Find where the given text appears and provide that cell's center as (x, y) coordinate. 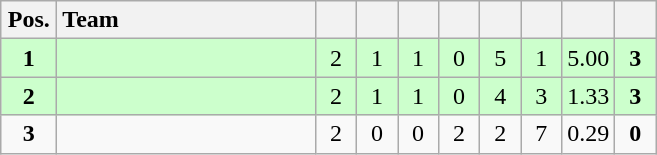
5 (500, 58)
4 (500, 96)
Team (186, 20)
5.00 (588, 58)
0.29 (588, 134)
7 (542, 134)
Pos. (29, 20)
1.33 (588, 96)
